Scan for the cell matching the given text and deliver its [x, y] coordinate at center. 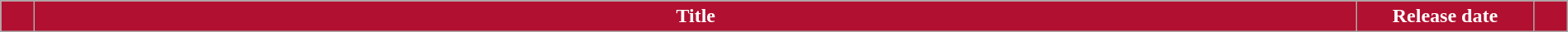
Title [696, 16]
Release date [1446, 16]
